Search for the cell housing the specified text and yield its [X, Y] center coordinate. 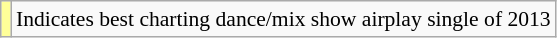
Indicates best charting dance/mix show airplay single of 2013 [284, 19]
